For the text-containing cell, return its midpoint in [X, Y] coordinate format. 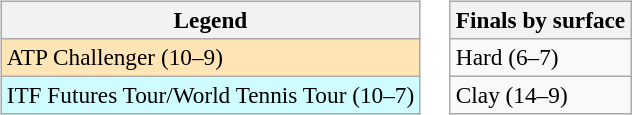
Legend [210, 20]
Clay (14–9) [540, 95]
Hard (6–7) [540, 57]
ATP Challenger (10–9) [210, 57]
Finals by surface [540, 20]
ITF Futures Tour/World Tennis Tour (10–7) [210, 95]
